Search for the cell housing the specified text and yield its (x, y) center coordinate. 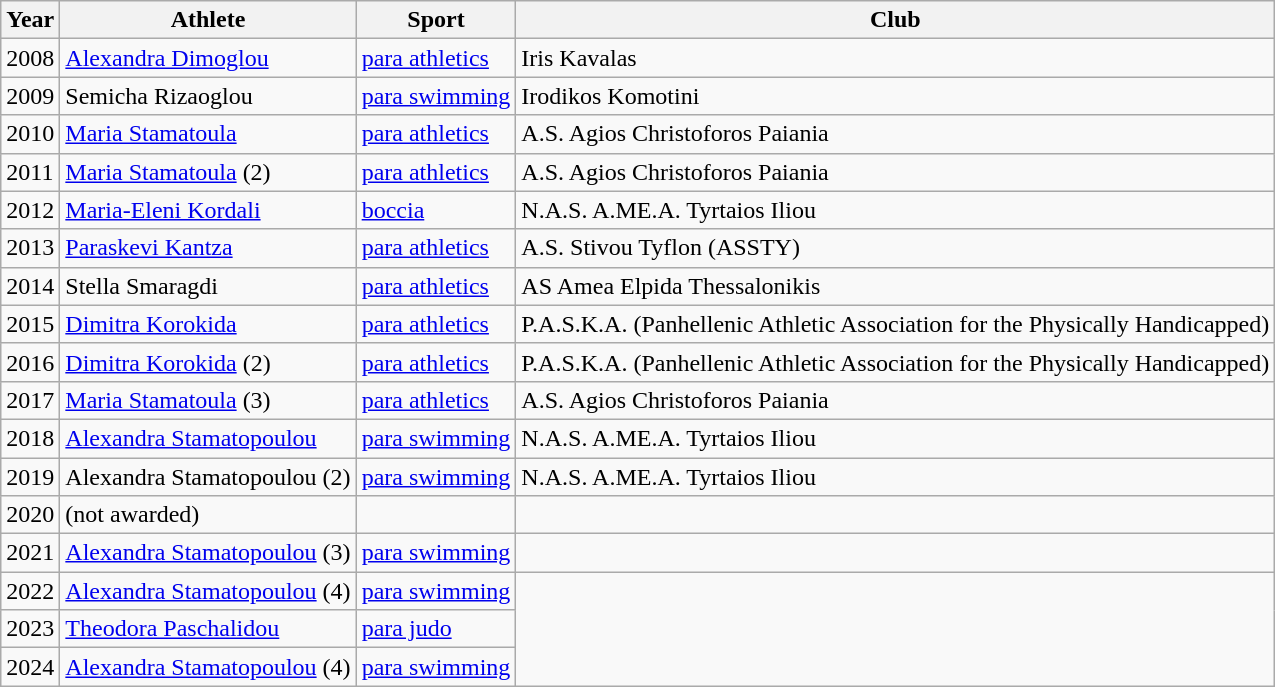
Alexandra Dimoglou (208, 58)
2015 (30, 324)
2023 (30, 629)
Sport (436, 20)
2016 (30, 362)
Alexandra Stamatopoulou (2) (208, 477)
Theodora Paschalidou (208, 629)
2010 (30, 134)
2009 (30, 96)
Club (896, 20)
Iris Kavalas (896, 58)
Alexandra Stamatopoulou (208, 438)
2012 (30, 210)
A.S. Stivou Tyflon (ASSTY) (896, 248)
Maria-Eleni Kordali (208, 210)
2019 (30, 477)
Year (30, 20)
boccia (436, 210)
Irodikos Komotini (896, 96)
Dimitra Korokida (2) (208, 362)
Paraskevi Kantza (208, 248)
Maria Stamatoula (2) (208, 172)
2018 (30, 438)
Dimitra Korokida (208, 324)
Semicha Rizaoglou (208, 96)
para judo (436, 629)
Alexandra Stamatopoulou (3) (208, 553)
2022 (30, 591)
(not awarded) (208, 515)
2020 (30, 515)
2017 (30, 400)
2021 (30, 553)
Stella Smaragdi (208, 286)
Maria Stamatoula (208, 134)
2014 (30, 286)
2024 (30, 667)
Maria Stamatoula (3) (208, 400)
2008 (30, 58)
2011 (30, 172)
2013 (30, 248)
AS Amea Elpida Thessalonikis (896, 286)
Athlete (208, 20)
